Detect which cell encompasses the target text, then output its (X, Y) center coordinate. 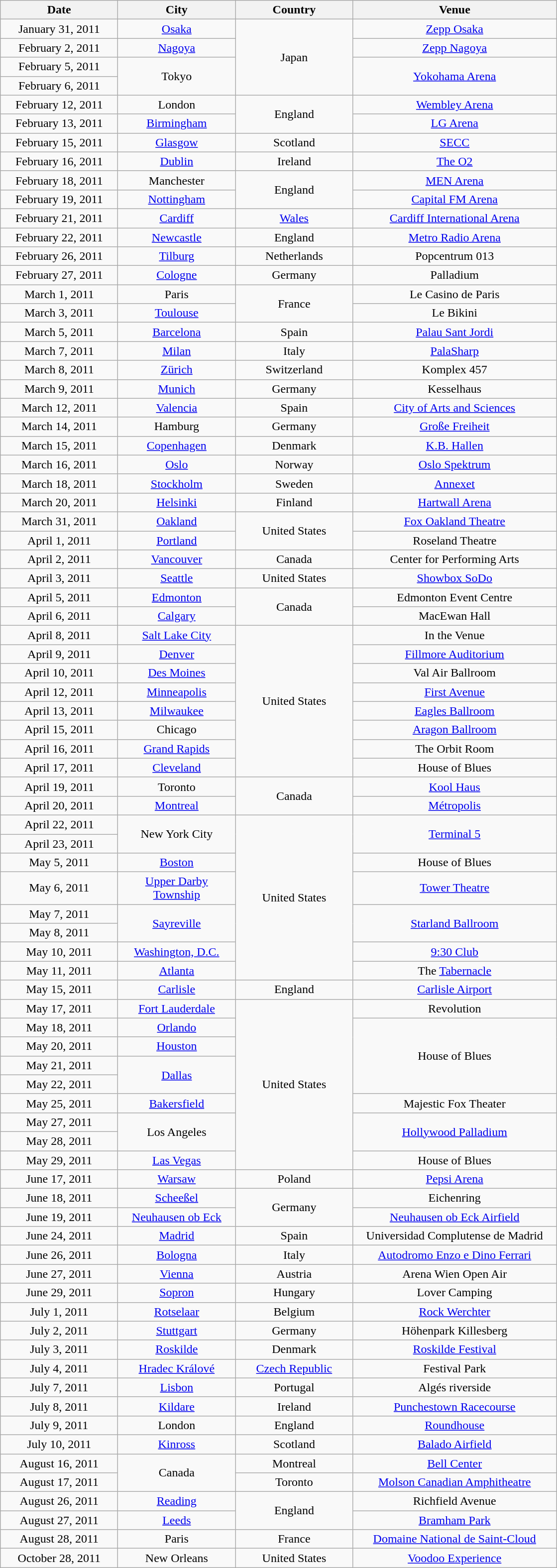
Milan (177, 351)
Bologna (177, 1255)
February 5, 2011 (59, 67)
Glasgow (177, 142)
March 15, 2011 (59, 446)
Portugal (294, 1387)
Hollywood Palladium (455, 1131)
Eagles Ballroom (455, 711)
City of Arts and Sciences (455, 408)
Copenhagen (177, 446)
February 12, 2011 (59, 105)
January 31, 2011 (59, 29)
Poland (294, 1179)
August 28, 2011 (59, 1539)
Balado Airfield (455, 1444)
August 16, 2011 (59, 1463)
May 20, 2011 (59, 1046)
Hartwall Arena (455, 502)
Kesselhaus (455, 389)
Terminal 5 (455, 834)
MEN Arena (455, 180)
Madrid (177, 1236)
June 17, 2011 (59, 1179)
Las Vegas (177, 1160)
Roseland Theatre (455, 540)
Barcelona (177, 332)
Sopron (177, 1293)
Salt Lake City (177, 635)
Hradec Králové (177, 1368)
MacEwan Hall (455, 616)
Vancouver (177, 560)
May 5, 2011 (59, 863)
May 28, 2011 (59, 1141)
Minneapolis (177, 692)
Bramham Park (455, 1520)
Rotselaar (177, 1312)
Voodoo Experience (455, 1558)
Hungary (294, 1293)
March 3, 2011 (59, 313)
May 18, 2011 (59, 1027)
April 1, 2011 (59, 540)
Rock Werchter (455, 1312)
Vienna (177, 1274)
Switzerland (294, 370)
March 9, 2011 (59, 389)
March 12, 2011 (59, 408)
July 9, 2011 (59, 1425)
October 28, 2011 (59, 1558)
February 21, 2011 (59, 218)
Netherlands (294, 256)
Atlanta (177, 971)
Munich (177, 389)
April 12, 2011 (59, 692)
April 22, 2011 (59, 824)
Kinross (177, 1444)
June 18, 2011 (59, 1198)
Manchester (177, 180)
Palau Sant Jordi (455, 332)
June 26, 2011 (59, 1255)
April 2, 2011 (59, 560)
May 22, 2011 (59, 1084)
Annexet (455, 483)
Showbox SoDo (455, 578)
Bell Center (455, 1463)
Cardiff International Arena (455, 218)
June 19, 2011 (59, 1217)
Metro Radio Arena (455, 237)
May 17, 2011 (59, 1008)
Hamburg (177, 427)
Boston (177, 863)
Dublin (177, 161)
April 23, 2011 (59, 844)
August 17, 2011 (59, 1482)
Grand Rapids (177, 749)
Starland Ballroom (455, 923)
Wales (294, 218)
Zepp Osaka (455, 29)
Osaka (177, 29)
May 8, 2011 (59, 933)
Zepp Nagoya (455, 48)
Lover Camping (455, 1293)
August 26, 2011 (59, 1501)
Carlisle Airport (455, 990)
February 2, 2011 (59, 48)
March 20, 2011 (59, 502)
Yokohama Arena (455, 76)
Chicago (177, 730)
April 9, 2011 (59, 654)
Reading (177, 1501)
Des Moines (177, 673)
Denver (177, 654)
July 7, 2011 (59, 1387)
April 6, 2011 (59, 616)
Sweden (294, 483)
In the Venue (455, 635)
The Orbit Room (455, 749)
Festival Park (455, 1368)
April 3, 2011 (59, 578)
March 31, 2011 (59, 521)
Calgary (177, 616)
Scheeßel (177, 1198)
Valencia (177, 408)
Los Angeles (177, 1131)
Country (294, 10)
Eichenring (455, 1198)
Milwaukee (177, 711)
February 6, 2011 (59, 86)
Höhenpark Killesberg (455, 1331)
July 2, 2011 (59, 1331)
Popcentrum 013 (455, 256)
April 19, 2011 (59, 786)
Molson Canadian Amphitheatre (455, 1482)
July 8, 2011 (59, 1406)
May 15, 2011 (59, 990)
Val Air Ballroom (455, 673)
LG Arena (455, 123)
Upper Darby Township (177, 888)
9:30 Club (455, 952)
February 16, 2011 (59, 161)
March 18, 2011 (59, 483)
Portland (177, 540)
New Orleans (177, 1558)
May 29, 2011 (59, 1160)
Fox Oakland Theatre (455, 521)
Algés riverside (455, 1387)
Toulouse (177, 313)
The Tabernacle (455, 971)
Komplex 457 (455, 370)
March 16, 2011 (59, 464)
PalaSharp (455, 351)
Czech Republic (294, 1368)
May 10, 2011 (59, 952)
March 5, 2011 (59, 332)
Norway (294, 464)
Finland (294, 502)
Japan (294, 57)
Tilburg (177, 256)
Kool Haus (455, 786)
Pepsi Arena (455, 1179)
Oslo Spektrum (455, 464)
May 21, 2011 (59, 1065)
Stockholm (177, 483)
Austria (294, 1274)
Houston (177, 1046)
Stuttgart (177, 1331)
February 26, 2011 (59, 256)
Domaine National de Saint-Cloud (455, 1539)
February 27, 2011 (59, 275)
April 13, 2011 (59, 711)
Richfield Avenue (455, 1501)
March 14, 2011 (59, 427)
April 20, 2011 (59, 805)
Große Freiheit (455, 427)
Métropolis (455, 805)
Edmonton Event Centre (455, 597)
Helsinki (177, 502)
New York City (177, 834)
Fillmore Auditorium (455, 654)
Tower Theatre (455, 888)
Center for Performing Arts (455, 560)
First Avenue (455, 692)
Kildare (177, 1406)
April 5, 2011 (59, 597)
Lisbon (177, 1387)
May 25, 2011 (59, 1103)
Seattle (177, 578)
Cleveland (177, 768)
February 22, 2011 (59, 237)
May 27, 2011 (59, 1122)
February 13, 2011 (59, 123)
Oslo (177, 464)
Cardiff (177, 218)
April 8, 2011 (59, 635)
May 7, 2011 (59, 914)
April 10, 2011 (59, 673)
February 18, 2011 (59, 180)
May 11, 2011 (59, 971)
Aragon Ballroom (455, 730)
May 6, 2011 (59, 888)
June 29, 2011 (59, 1293)
Zürich (177, 370)
Capital FM Arena (455, 199)
SECC (455, 142)
Washington, D.C. (177, 952)
Roundhouse (455, 1425)
Nagoya (177, 48)
April 15, 2011 (59, 730)
Newcastle (177, 237)
Le Bikini (455, 313)
Venue (455, 10)
April 17, 2011 (59, 768)
July 10, 2011 (59, 1444)
Bakersfield (177, 1103)
Date (59, 10)
March 1, 2011 (59, 294)
March 8, 2011 (59, 370)
Revolution (455, 1008)
June 24, 2011 (59, 1236)
Palladium (455, 275)
Tokyo (177, 76)
Carlisle (177, 990)
April 16, 2011 (59, 749)
The O2 (455, 161)
Autodromo Enzo e Dino Ferrari (455, 1255)
Nottingham (177, 199)
Universidad Complutense de Madrid (455, 1236)
July 4, 2011 (59, 1368)
Belgium (294, 1312)
June 27, 2011 (59, 1274)
Warsaw (177, 1179)
Neuhausen ob Eck Airfield (455, 1217)
Punchestown Racecourse (455, 1406)
Cologne (177, 275)
August 27, 2011 (59, 1520)
July 3, 2011 (59, 1349)
Arena Wien Open Air (455, 1274)
Birmingham (177, 123)
Majestic Fox Theater (455, 1103)
Roskilde (177, 1349)
Orlando (177, 1027)
March 7, 2011 (59, 351)
February 15, 2011 (59, 142)
Roskilde Festival (455, 1349)
Edmonton (177, 597)
Dallas (177, 1075)
February 19, 2011 (59, 199)
July 1, 2011 (59, 1312)
K.B. Hallen (455, 446)
City (177, 10)
Sayreville (177, 923)
Fort Lauderdale (177, 1008)
Oakland (177, 521)
Le Casino de Paris (455, 294)
Wembley Arena (455, 105)
Neuhausen ob Eck (177, 1217)
Leeds (177, 1520)
